Pinpoint the cell where the given text exists, returning its (x, y) midpoint coordinate. 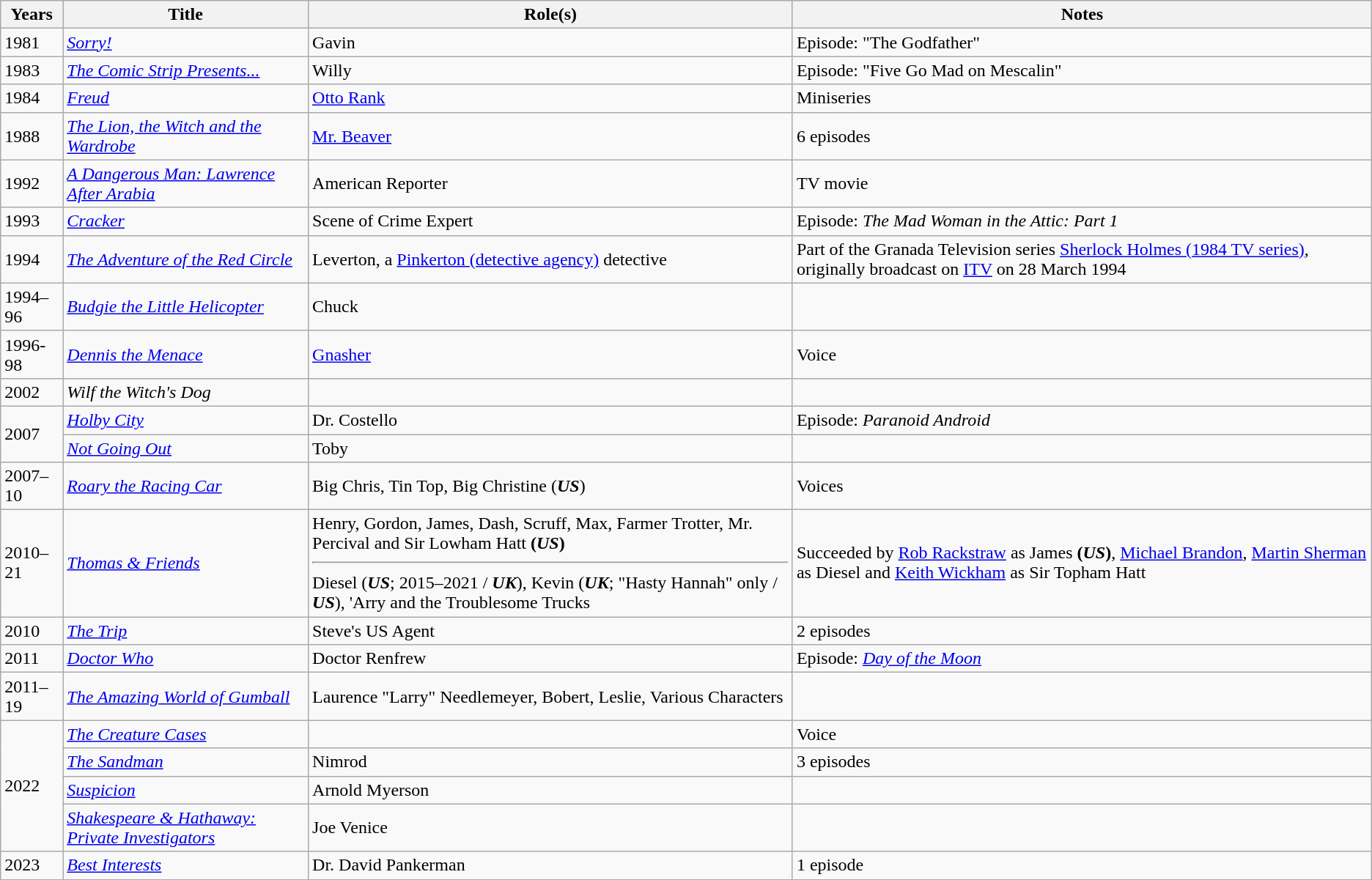
2022 (32, 785)
2007–10 (32, 487)
Role(s) (551, 15)
1983 (32, 70)
1984 (32, 98)
The Adventure of the Red Circle (186, 259)
2023 (32, 865)
Wilf the Witch's Dog (186, 392)
Chuck (551, 306)
The Amazing World of Gumball (186, 696)
The Lion, the Witch and the Wardrobe (186, 136)
Dr. Costello (551, 420)
Notes (1082, 15)
Best Interests (186, 865)
Steve's US Agent (551, 631)
1996-98 (32, 355)
Freud (186, 98)
Gnasher (551, 355)
2011–19 (32, 696)
American Reporter (551, 183)
Roary the Racing Car (186, 487)
Willy (551, 70)
Episode: Paranoid Android (1082, 420)
6 episodes (1082, 136)
TV movie (1082, 183)
2 episodes (1082, 631)
1981 (32, 42)
2011 (32, 659)
Otto Rank (551, 98)
1993 (32, 221)
Gavin (551, 42)
Years (32, 15)
Episode: The Mad Woman in the Attic: Part 1 (1082, 221)
Scene of Crime Expert (551, 221)
Joe Venice (551, 828)
Arnold Myerson (551, 790)
Succeeded by Rob Rackstraw as James (US), Michael Brandon, Martin Sherman as Diesel and Keith Wickham as Sir Topham Hatt (1082, 563)
Shakespeare & Hathaway: Private Investigators (186, 828)
Mr. Beaver (551, 136)
2007 (32, 434)
Miniseries (1082, 98)
1 episode (1082, 865)
Thomas & Friends (186, 563)
Doctor Renfrew (551, 659)
Episode: "Five Go Mad on Mescalin" (1082, 70)
Title (186, 15)
Big Chris, Tin Top, Big Christine (US) (551, 487)
Nimrod (551, 762)
The Comic Strip Presents... (186, 70)
Dr. David Pankerman (551, 865)
Episode: Day of the Moon (1082, 659)
Voices (1082, 487)
1994 (32, 259)
Holby City (186, 420)
The Trip (186, 631)
Episode: "The Godfather" (1082, 42)
1988 (32, 136)
2010 (32, 631)
Suspicion (186, 790)
Dennis the Menace (186, 355)
A Dangerous Man: Lawrence After Arabia (186, 183)
Not Going Out (186, 448)
1994–96 (32, 306)
1992 (32, 183)
Cracker (186, 221)
2010–21 (32, 563)
The Sandman (186, 762)
3 episodes (1082, 762)
Toby (551, 448)
Part of the Granada Television series Sherlock Holmes (1984 TV series), originally broadcast on ITV on 28 March 1994 (1082, 259)
Sorry! (186, 42)
The Creature Cases (186, 734)
Doctor Who (186, 659)
Budgie the Little Helicopter (186, 306)
2002 (32, 392)
Laurence "Larry" Needlemeyer, Bobert, Leslie, Various Characters (551, 696)
Leverton, a Pinkerton (detective agency) detective (551, 259)
